Provide the (X, Y) coordinate of the cell's center where the given text is located.  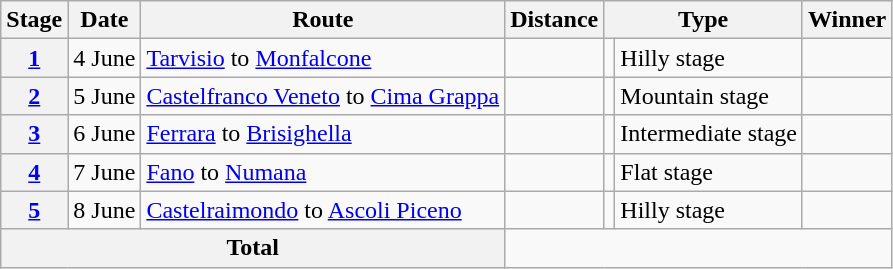
Mountain stage (709, 96)
1 (34, 58)
Castelraimondo to Ascoli Piceno (323, 210)
Winner (846, 20)
Fano to Numana (323, 172)
8 June (104, 210)
Stage (34, 20)
Ferrara to Brisighella (323, 134)
Flat stage (709, 172)
Tarvisio to Monfalcone (323, 58)
Route (323, 20)
Date (104, 20)
Type (704, 20)
6 June (104, 134)
4 (34, 172)
7 June (104, 172)
Intermediate stage (709, 134)
5 (34, 210)
2 (34, 96)
Total (253, 248)
5 June (104, 96)
4 June (104, 58)
3 (34, 134)
Distance (554, 20)
Castelfranco Veneto to Cima Grappa (323, 96)
